Detect which cell encompasses the target text, then output its [x, y] center coordinate. 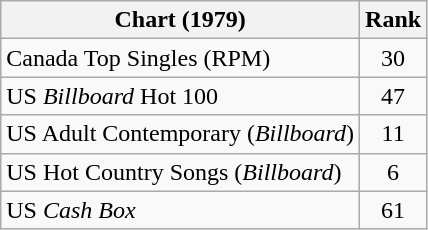
US Adult Contemporary (Billboard) [180, 134]
6 [394, 172]
Chart (1979) [180, 20]
Rank [394, 20]
47 [394, 96]
61 [394, 210]
US Cash Box [180, 210]
Canada Top Singles (RPM) [180, 58]
US Hot Country Songs (Billboard) [180, 172]
US Billboard Hot 100 [180, 96]
11 [394, 134]
30 [394, 58]
